Identify which cell holds the provided text, then report its [x, y] central coordinate. 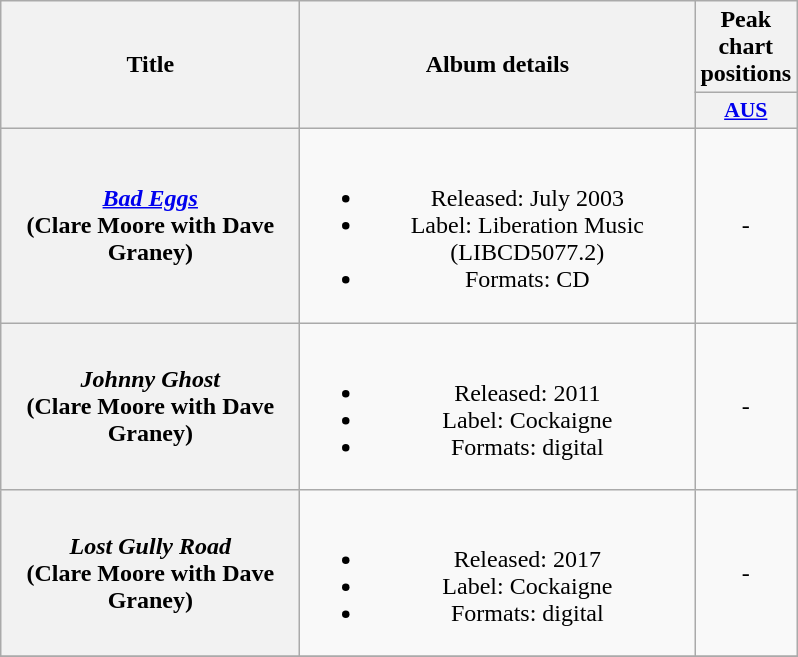
Released: July 2003Label: Liberation Music (LIBCD5077.2)Formats: CD [498, 225]
Album details [498, 65]
Released: 2011Label: CockaigneFormats: digital [498, 406]
Lost Gully Road (Clare Moore with Dave Graney) [150, 574]
Bad Eggs (Clare Moore with Dave Graney) [150, 225]
Title [150, 65]
AUS [746, 111]
Johnny Ghost (Clare Moore with Dave Graney) [150, 406]
Released: 2017Label: CockaigneFormats: digital [498, 574]
Peak chart positions [746, 47]
